Capture the cell that displays the provided text and extract its [x, y] central coordinate. 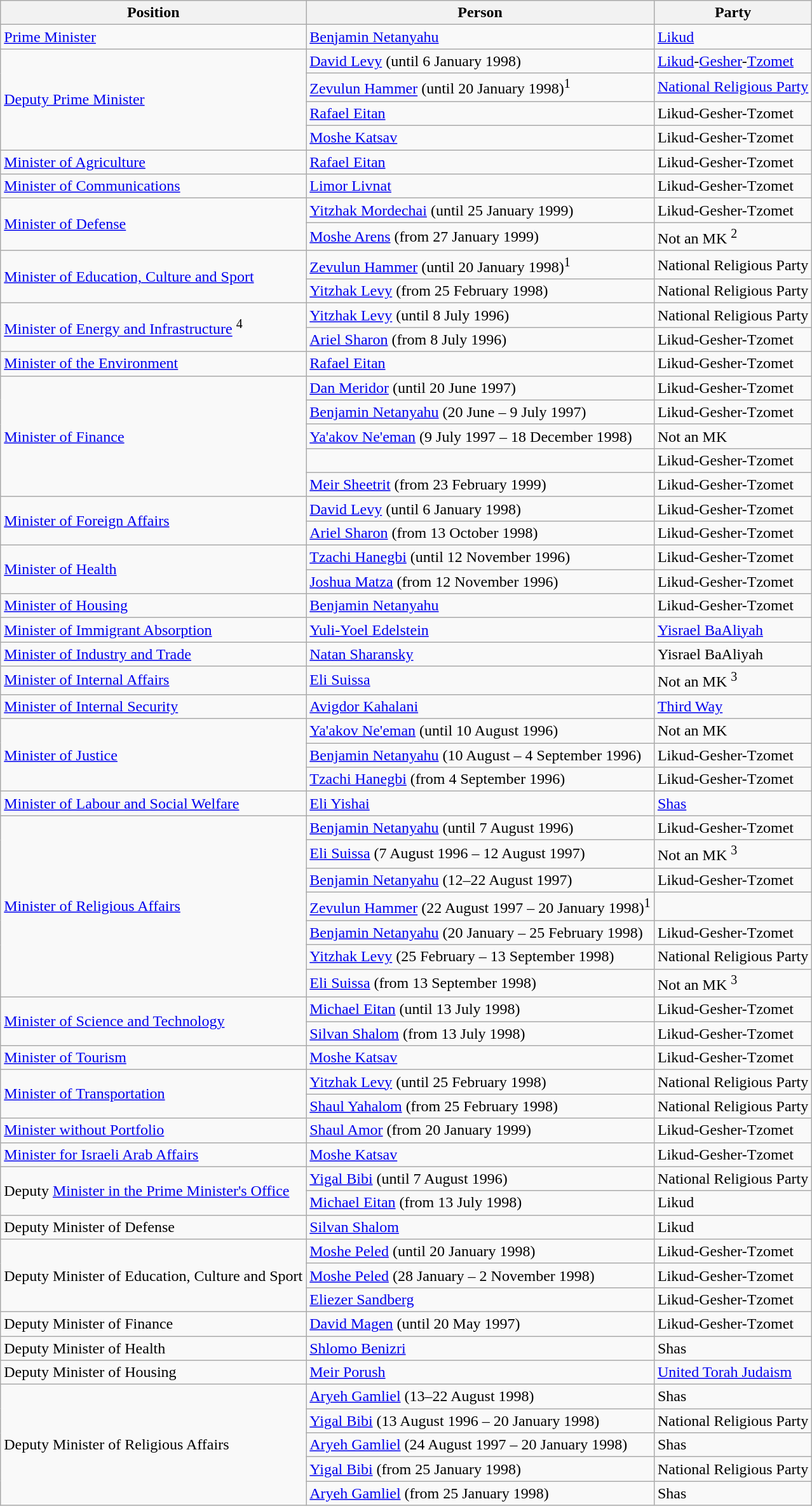
Yuli-Yoel Edelstein [480, 630]
Not an MK 2 [733, 236]
Minister of Science and Technology [154, 1022]
Eli Suissa [480, 680]
Benjamin Netanyahu (12–22 August 1997) [480, 880]
Minister of Industry and Trade [154, 654]
Ariel Sharon (from 13 October 1998) [480, 533]
Prime Minister [154, 37]
Yitzhak Mordechai (until 25 January 1999) [480, 210]
Minister of Internal Affairs [154, 680]
Meir Porush [480, 1373]
Eli Suissa (from 13 September 1998) [480, 983]
Aryeh Gamliel (24 August 1997 – 20 January 1998) [480, 1445]
Benjamin Netanyahu (10 August – 4 September 1996) [480, 755]
Minister of Transportation [154, 1094]
Deputy Minister of Defense [154, 1227]
Yitzhak Levy (25 February – 13 September 1998) [480, 957]
Moshe Arens (from 27 January 1999) [480, 236]
Ya'akov Ne'eman (9 July 1997 – 18 December 1998) [480, 436]
Yigal Bibi (until 7 August 1996) [480, 1179]
Ya'akov Ne'eman (until 10 August 1996) [480, 731]
Minister of Internal Security [154, 706]
Yitzhak Levy (from 25 February 1998) [480, 291]
Eli Yishai [480, 804]
Joshua Matza (from 12 November 1996) [480, 582]
Deputy Minister of Finance [154, 1324]
Meir Sheetrit (from 23 February 1999) [480, 484]
Minister of Justice [154, 755]
Deputy Minister in the Prime Minister's Office [154, 1191]
Aryeh Gamliel (13–22 August 1998) [480, 1397]
Deputy Minister of Education, Culture and Sport [154, 1275]
Minister of Religious Affairs [154, 907]
Minister of Finance [154, 436]
Minister of the Environment [154, 364]
Benjamin Netanyahu (20 June – 9 July 1997) [480, 412]
Benjamin Netanyahu (until 7 August 1996) [480, 828]
Moshe Peled (28 January – 2 November 1998) [480, 1275]
Yigal Bibi (13 August 1996 – 20 January 1998) [480, 1421]
Minister of Immigrant Absorption [154, 630]
Moshe Peled (until 20 January 1998) [480, 1251]
Minister of Energy and Infrastructure 4 [154, 327]
Yitzhak Levy (until 8 July 1996) [480, 315]
Minister of Health [154, 570]
Eli Suissa (7 August 1996 – 12 August 1997) [480, 854]
Deputy Minister of Health [154, 1348]
Benjamin Netanyahu (20 January – 25 February 1998) [480, 933]
Minister of Education, Culture and Sport [154, 277]
Third Way [733, 706]
Tzachi Hanegbi (until 12 November 1996) [480, 558]
Tzachi Hanegbi (from 4 September 1996) [480, 779]
United Torah Judaism [733, 1373]
Minister of Labour and Social Welfare [154, 804]
Aryeh Gamliel (from 25 January 1998) [480, 1493]
Minister of Housing [154, 606]
Michael Eitan (until 13 July 1998) [480, 1010]
Position [154, 13]
Minister of Foreign Affairs [154, 521]
Deputy Minister of Housing [154, 1373]
Yigal Bibi (from 25 January 1998) [480, 1469]
Minister of Agriculture [154, 162]
David Magen (until 20 May 1997) [480, 1324]
Shaul Yahalom (from 25 February 1998) [480, 1106]
Avigdor Kahalani [480, 706]
Limor Livnat [480, 186]
Minister without Portfolio [154, 1130]
Deputy Minister of Religious Affairs [154, 1445]
Yitzhak Levy (until 25 February 1998) [480, 1082]
Ariel Sharon (from 8 July 1996) [480, 339]
Minister of Defense [154, 225]
Silvan Shalom [480, 1227]
Party [733, 13]
Zevulun Hammer (22 August 1997 – 20 January 1998)1 [480, 907]
Minister of Tourism [154, 1058]
Shlomo Benizri [480, 1348]
Shaul Amor (from 20 January 1999) [480, 1130]
Deputy Prime Minister [154, 99]
Dan Meridor (until 20 June 1997) [480, 388]
Minister for Israeli Arab Affairs [154, 1154]
Minister of Communications [154, 186]
Eliezer Sandberg [480, 1299]
Silvan Shalom (from 13 July 1998) [480, 1034]
Person [480, 13]
Michael Eitan (from 13 July 1998) [480, 1203]
Natan Sharansky [480, 654]
